Search for the cell housing the specified text and yield its [x, y] center coordinate. 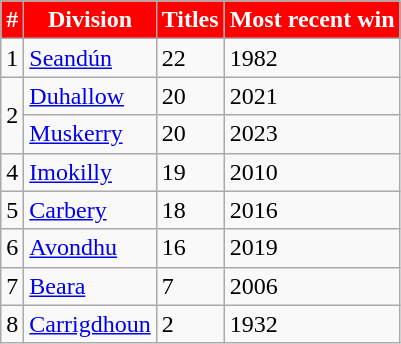
2016 [312, 210]
Muskerry [90, 134]
4 [12, 172]
Carbery [90, 210]
Avondhu [90, 248]
1982 [312, 58]
1932 [312, 324]
2021 [312, 96]
Division [90, 20]
22 [190, 58]
Titles [190, 20]
Imokilly [90, 172]
2006 [312, 286]
Most recent win [312, 20]
# [12, 20]
Beara [90, 286]
6 [12, 248]
1 [12, 58]
Seandún [90, 58]
18 [190, 210]
16 [190, 248]
2023 [312, 134]
19 [190, 172]
5 [12, 210]
Carrigdhoun [90, 324]
8 [12, 324]
Duhallow [90, 96]
2010 [312, 172]
2019 [312, 248]
